Pinpoint the cell where the given text exists, returning its (X, Y) midpoint coordinate. 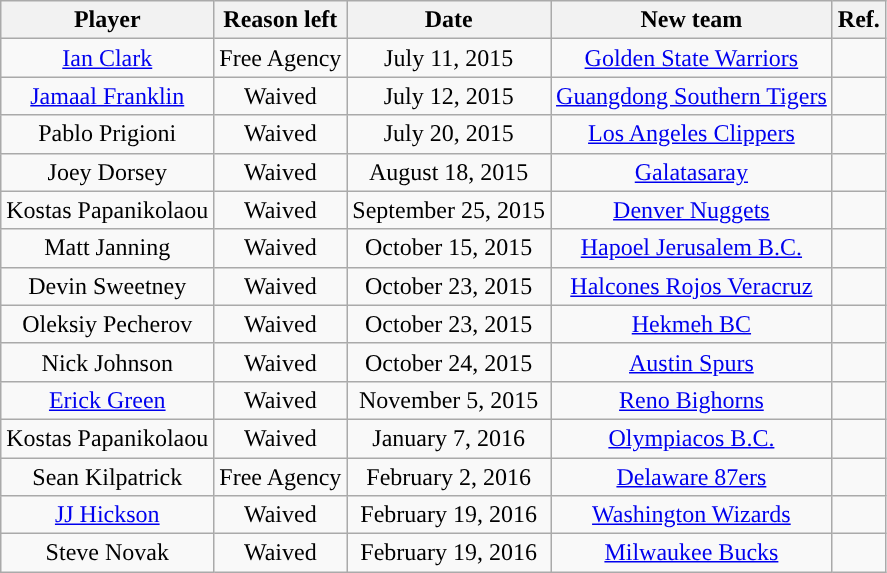
July 12, 2015 (449, 96)
Player (108, 20)
August 18, 2015 (449, 172)
Reason left (280, 20)
October 24, 2015 (449, 362)
Milwaukee Bucks (692, 553)
Los Angeles Clippers (692, 134)
September 25, 2015 (449, 210)
Washington Wizards (692, 515)
JJ Hickson (108, 515)
Golden State Warriors (692, 58)
Denver Nuggets (692, 210)
February 2, 2016 (449, 477)
July 11, 2015 (449, 58)
Pablo Prigioni (108, 134)
Guangdong Southern Tigers (692, 96)
New team (692, 20)
Nick Johnson (108, 362)
Steve Novak (108, 553)
Galatasaray (692, 172)
Reno Bighorns (692, 400)
Date (449, 20)
Devin Sweetney (108, 286)
November 5, 2015 (449, 400)
Sean Kilpatrick (108, 477)
January 7, 2016 (449, 438)
Ian Clark (108, 58)
Hapoel Jerusalem B.C. (692, 248)
Halcones Rojos Veracruz (692, 286)
October 15, 2015 (449, 248)
Ref. (858, 20)
Oleksiy Pecherov (108, 324)
Joey Dorsey (108, 172)
Olympiacos B.C. (692, 438)
Austin Spurs (692, 362)
July 20, 2015 (449, 134)
Hekmeh BC (692, 324)
Jamaal Franklin (108, 96)
Matt Janning (108, 248)
Erick Green (108, 400)
Delaware 87ers (692, 477)
